Output the (x, y) coordinate of the center of the cell containing the given text.  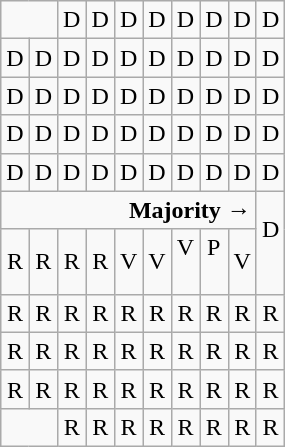
P (214, 262)
Majority → (129, 210)
